Search for the cell housing the specified text and yield its [x, y] center coordinate. 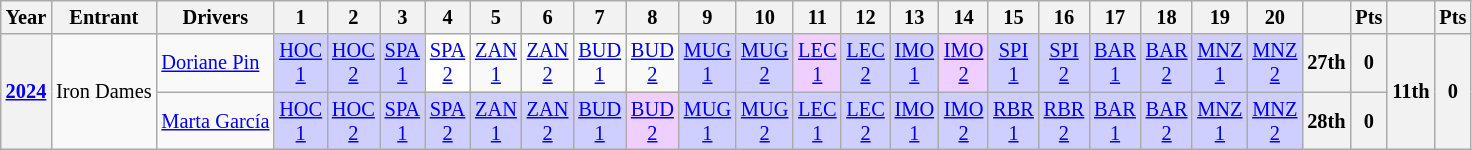
1 [300, 17]
Year [26, 17]
20 [1274, 17]
17 [1115, 17]
Entrant [104, 17]
28th [1326, 121]
18 [1167, 17]
16 [1064, 17]
7 [600, 17]
15 [1013, 17]
Doriane Pin [216, 63]
RBR1 [1013, 121]
8 [652, 17]
Iron Dames [104, 92]
2 [354, 17]
14 [964, 17]
9 [708, 17]
6 [548, 17]
12 [865, 17]
SPI1 [1013, 63]
RBR2 [1064, 121]
11th [1410, 92]
27th [1326, 63]
2024 [26, 92]
10 [764, 17]
Drivers [216, 17]
3 [402, 17]
4 [448, 17]
11 [817, 17]
Marta García [216, 121]
19 [1220, 17]
13 [914, 17]
5 [496, 17]
SPI2 [1064, 63]
